Extract the (x, y) coordinate from the center of the cell holding the provided text.  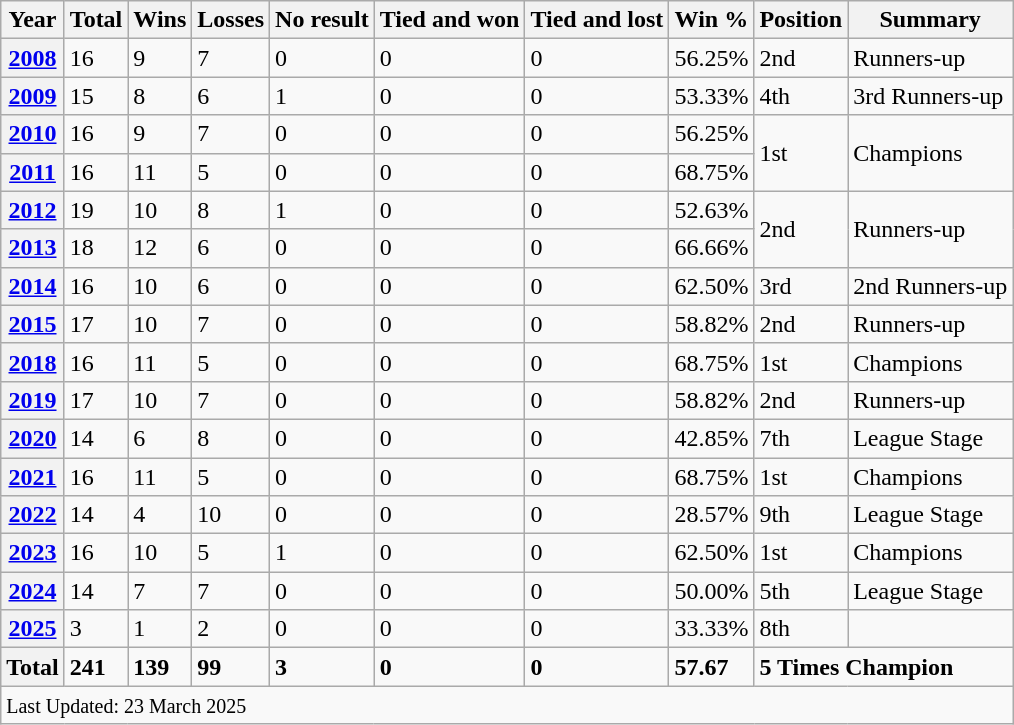
15 (96, 96)
Last Updated: 23 March 2025 (507, 705)
2012 (33, 210)
2018 (33, 362)
2025 (33, 629)
12 (160, 248)
Position (801, 20)
2023 (33, 553)
5th (801, 591)
7th (801, 438)
No result (322, 20)
42.85% (712, 438)
Year (33, 20)
9th (801, 515)
52.63% (712, 210)
139 (160, 667)
2014 (33, 286)
2nd Runners-up (930, 286)
2008 (33, 58)
2013 (33, 248)
18 (96, 248)
Losses (231, 20)
2015 (33, 324)
Tied and won (450, 20)
2024 (33, 591)
99 (231, 667)
3rd Runners-up (930, 96)
2020 (33, 438)
19 (96, 210)
50.00% (712, 591)
2022 (33, 515)
2009 (33, 96)
33.33% (712, 629)
2 (231, 629)
2021 (33, 477)
Win % (712, 20)
Summary (930, 20)
3rd (801, 286)
53.33% (712, 96)
57.67 (712, 667)
4th (801, 96)
2011 (33, 172)
66.66% (712, 248)
8th (801, 629)
5 Times Champion (884, 667)
28.57% (712, 515)
Wins (160, 20)
2010 (33, 134)
241 (96, 667)
2019 (33, 400)
4 (160, 515)
Tied and lost (597, 20)
